Output the (x, y) coordinate of the center of the cell containing the given text.  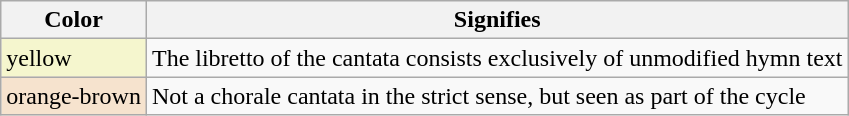
Signifies (497, 20)
The libretto of the cantata consists exclusively of unmodified hymn text (497, 58)
orange-brown (74, 96)
yellow (74, 58)
Not a chorale cantata in the strict sense, but seen as part of the cycle (497, 96)
Color (74, 20)
